Identify which cell holds the provided text, then report its (x, y) central coordinate. 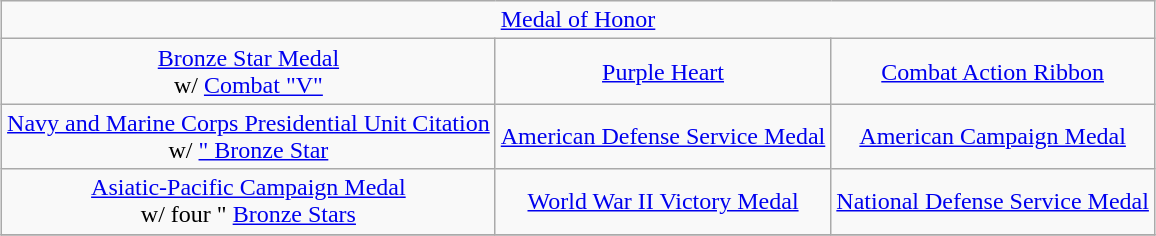
American Campaign Medal (993, 136)
Navy and Marine Corps Presidential Unit Citation w/ " Bronze Star (249, 136)
World War II Victory Medal (663, 202)
Purple Heart (663, 72)
Medal of Honor (578, 20)
Bronze Star Medalw/ Combat "V" (249, 72)
National Defense Service Medal (993, 202)
American Defense Service Medal (663, 136)
Asiatic-Pacific Campaign Medalw/ four " Bronze Stars (249, 202)
Combat Action Ribbon (993, 72)
